Scan for the cell matching the given text and deliver its (X, Y) coordinate at center. 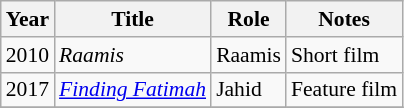
Notes (344, 19)
Feature film (344, 90)
Finding Fatimah (132, 90)
2017 (28, 90)
Title (132, 19)
Jahid (248, 90)
Role (248, 19)
Year (28, 19)
Short film (344, 55)
2010 (28, 55)
